Scan for the cell matching the given text and deliver its [x, y] coordinate at center. 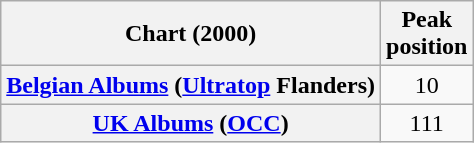
111 [427, 123]
Peakposition [427, 34]
10 [427, 85]
Belgian Albums (Ultratop Flanders) [191, 85]
UK Albums (OCC) [191, 123]
Chart (2000) [191, 34]
